For the text-containing cell, return its midpoint in [X, Y] coordinate format. 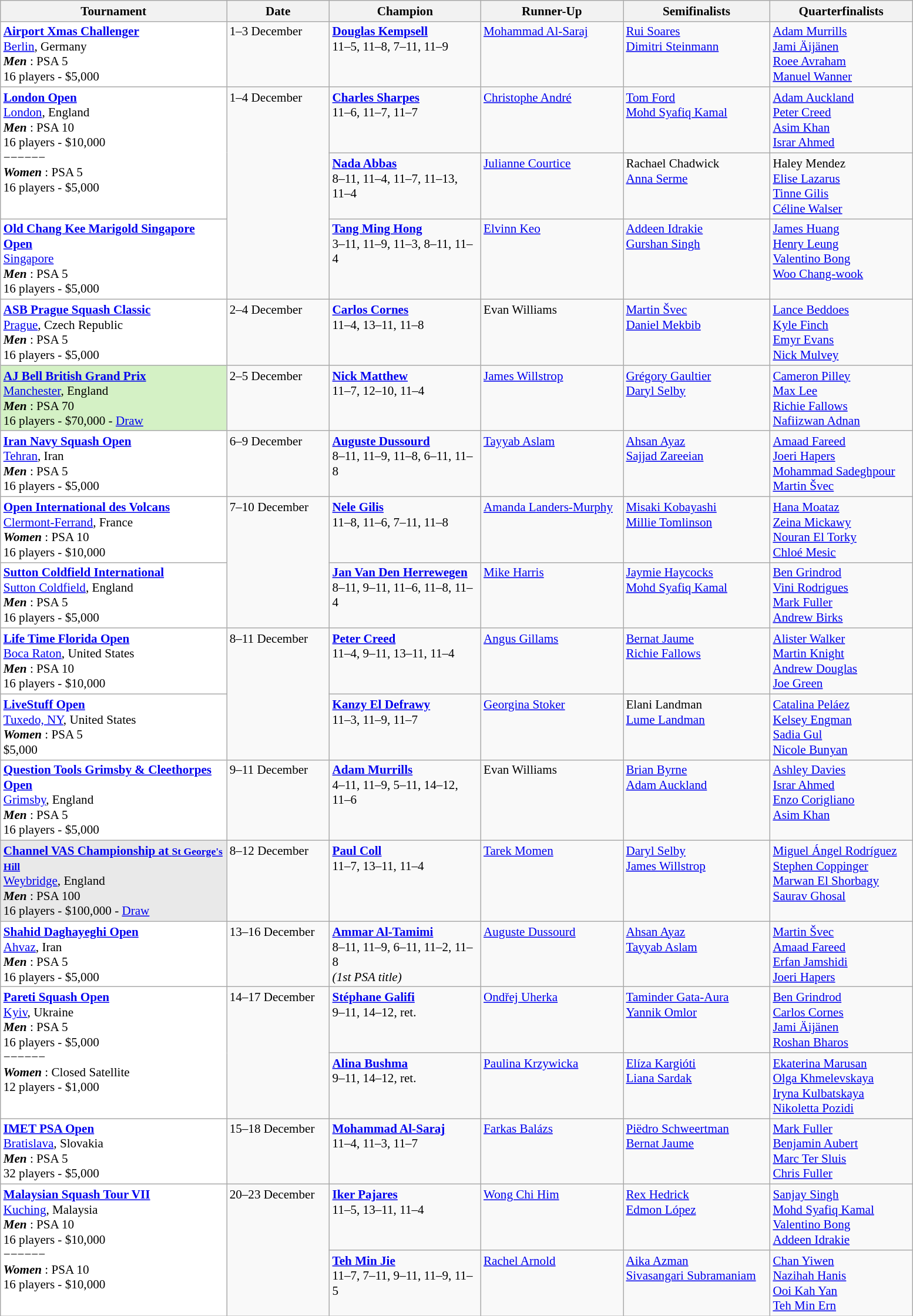
1–3 December [278, 54]
Misaki Kobayashi Millie Tomlinson [696, 529]
Paul Coll11–7, 13–11, 11–4 [405, 881]
Alister Walker Martin Knight Andrew Douglas Joe Green [841, 661]
Auguste Dussourd8–11, 11–9, 11–8, 6–11, 11–8 [405, 464]
Sanjay Singh Mohd Syafiq Kamal Valentino Bong Addeen Idrakie [841, 1217]
Miguel Ángel Rodríguez Stephen Coppinger Marwan El Shorbagy Saurav Ghosal [841, 881]
Rui Soares Dimitri Steinmann [696, 54]
Auguste Dussourd [552, 954]
Ondřej Uherka [552, 1020]
Life Time Florida Open Boca Raton, United States Men : PSA 1016 players - $10,000 [114, 661]
Date [278, 11]
LiveStuff Open Tuxedo, NY, United States Women : PSA 5$5,000 [114, 727]
Pareti Squash Open Kyiv, Ukraine Men : PSA 516 players - $5,000−−−−−− Women : Closed Satellite12 players - $1,000 [114, 1053]
Jan Van Den Herrewegen8–11, 9–11, 11–6, 11–8, 11–4 [405, 595]
Ashley Davies Israr Ahmed Enzo Corigliano Asim Khan [841, 800]
Adam Murrills4–11, 11–9, 5–11, 14–12, 11–6 [405, 800]
Nick Matthew11–7, 12–10, 11–4 [405, 398]
Tayyab Aslam [552, 464]
Channel VAS Championship at St George's Hill Weybridge, England Men : PSA 10016 players - $100,000 - Draw [114, 881]
Rachael Chadwick Anna Serme [696, 186]
Georgina Stoker [552, 727]
Airport Xmas Challenger Berlin, Germany Men : PSA 516 players - $5,000 [114, 54]
AJ Bell British Grand Prix Manchester, England Men : PSA 7016 players - $70,000 - Draw [114, 398]
20–23 December [278, 1250]
Angus Gillams [552, 661]
8–12 December [278, 881]
Adam Auckland Peter Creed Asim Khan Israr Ahmed [841, 120]
Paulina Krzywicka [552, 1086]
Ekaterina Marusan Olga Khmelevskaya Iryna Kulbatskaya Nikoletta Pozidi [841, 1086]
Addeen Idrakie Gurshan Singh [696, 258]
Daryl Selby James Willstrop [696, 881]
Open International des Volcans Clermont-Ferrand, France Women : PSA 1016 players - $10,000 [114, 529]
2–5 December [278, 398]
James Huang Henry Leung Valentino Bong Woo Chang-wook [841, 258]
James Willstrop [552, 398]
Stéphane Galifi9–11, 14–12, ret. [405, 1020]
Farkas Balázs [552, 1151]
Mike Harris [552, 595]
Tang Ming Hong3–11, 11–9, 11–3, 8–11, 11–4 [405, 258]
Mark Fuller Benjamin Aubert Marc Ter Sluis Chris Fuller [841, 1151]
Amaad Fareed Joeri Hapers Mohammad Sadeghpour Martin Švec [841, 464]
Grégory Gaultier Daryl Selby [696, 398]
Ben Grindrod Vini Rodrigues Mark Fuller Andrew Birks [841, 595]
Mohammad Al-Saraj [552, 54]
14–17 December [278, 1053]
Runner-Up [552, 11]
Ahsan Ayaz Sajjad Zareeian [696, 464]
Elíza Kargióti Liana Sardak [696, 1086]
Old Chang Kee Marigold Singapore Open Singapore Men : PSA 516 players - $5,000 [114, 258]
Iker Pajares11–5, 13–11, 11–4 [405, 1217]
8–11 December [278, 694]
Sutton Coldfield International Sutton Coldfield, England Men : PSA 516 players - $5,000 [114, 595]
Kanzy El Defrawy11–3, 11–9, 11–7 [405, 727]
Elani Landman Lume Landman [696, 727]
London Open London, England Men : PSA 1016 players - $10,000−−−−−− Women : PSA 516 players - $5,000 [114, 153]
15–18 December [278, 1151]
Aika Azman Sivasangari Subramaniam [696, 1283]
Hana Moataz Zeina Mickawy Nouran El Torky Chloé Mesic [841, 529]
Tom Ford Mohd Syafiq Kamal [696, 120]
Quarterfinalists [841, 11]
Ammar Al-Tamimi8–11, 11–9, 6–11, 11–2, 11–8(1st PSA title) [405, 954]
Alina Bushma9–11, 14–12, ret. [405, 1086]
Amanda Landers-Murphy [552, 529]
Carlos Cornes11–4, 13–11, 11–8 [405, 333]
Shahid Daghayeghi Open Ahvaz, Iran Men : PSA 516 players - $5,000 [114, 954]
Bernat Jaume Richie Fallows [696, 661]
Lance Beddoes Kyle Finch Emyr Evans Nick Mulvey [841, 333]
Catalina Peláez Kelsey Engman Sadia Gul Nicole Bunyan [841, 727]
Wong Chi Him [552, 1217]
9–11 December [278, 800]
Semifinalists [696, 11]
Rachel Arnold [552, 1283]
Cameron Pilley Max Lee Richie Fallows Nafiizwan Adnan [841, 398]
Douglas Kempsell11–5, 11–8, 7–11, 11–9 [405, 54]
Mohammad Al-Saraj11–4, 11–3, 11–7 [405, 1151]
Nele Gilis11–8, 11–6, 7–11, 11–8 [405, 529]
Teh Min Jie11–7, 7–11, 9–11, 11–9, 11–5 [405, 1283]
Martin Švec Daniel Mekbib [696, 333]
Rex Hedrick Edmon López [696, 1217]
Brian Byrne Adam Auckland [696, 800]
Taminder Gata-Aura Yannik Omlor [696, 1020]
Julianne Courtice [552, 186]
Tournament [114, 11]
Christophe André [552, 120]
Elvinn Keo [552, 258]
IMET PSA Open Bratislava, Slovakia Men : PSA 532 players - $5,000 [114, 1151]
Chan Yiwen Nazihah Hanis Ooi Kah Yan Teh Min Ern [841, 1283]
Charles Sharpes11–6, 11–7, 11–7 [405, 120]
Nada Abbas8–11, 11–4, 11–7, 11–13, 11–4 [405, 186]
Tarek Momen [552, 881]
Ben Grindrod Carlos Cornes Jami Äijänen Roshan Bharos [841, 1020]
Iran Navy Squash Open Tehran, Iran Men : PSA 516 players - $5,000 [114, 464]
Ahsan Ayaz Tayyab Aslam [696, 954]
Adam Murrills Jami Äijänen Roee Avraham Manuel Wanner [841, 54]
Peter Creed11–4, 9–11, 13–11, 11–4 [405, 661]
2–4 December [278, 333]
Malaysian Squash Tour VII Kuching, Malaysia Men : PSA 1016 players - $10,000−−−−−− Women : PSA 1016 players - $10,000 [114, 1250]
Martin Švec Amaad Fareed Erfan Jamshidi Joeri Hapers [841, 954]
6–9 December [278, 464]
1–4 December [278, 193]
Haley Mendez Elise Lazarus Tinne Gilis Céline Walser [841, 186]
13–16 December [278, 954]
Piëdro Schweertman Bernat Jaume [696, 1151]
Champion [405, 11]
7–10 December [278, 562]
ASB Prague Squash Classic Prague, Czech Republic Men : PSA 516 players - $5,000 [114, 333]
Jaymie Haycocks Mohd Syafiq Kamal [696, 595]
Question Tools Grimsby & Cleethorpes Open Grimsby, England Men : PSA 516 players - $5,000 [114, 800]
